For the text-containing cell, return its midpoint in (X, Y) coordinate format. 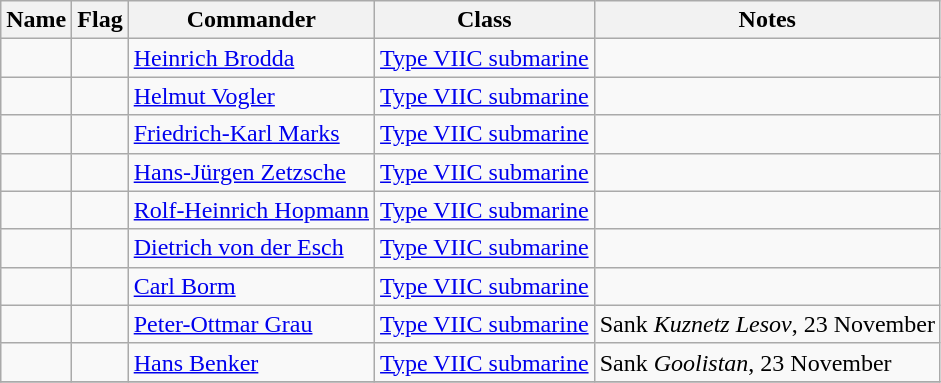
Carl Borm (251, 286)
Friedrich-Karl Marks (251, 134)
Name (36, 20)
Dietrich von der Esch (251, 248)
Peter-Ottmar Grau (251, 324)
Hans Benker (251, 362)
Sank Goolistan, 23 November (767, 362)
Class (485, 20)
Notes (767, 20)
Heinrich Brodda (251, 58)
Flag (100, 20)
Helmut Vogler (251, 96)
Commander (251, 20)
Rolf-Heinrich Hopmann (251, 210)
Sank Kuznetz Lesov, 23 November (767, 324)
Hans-Jürgen Zetzsche (251, 172)
